For the text-containing cell, return its midpoint in [x, y] coordinate format. 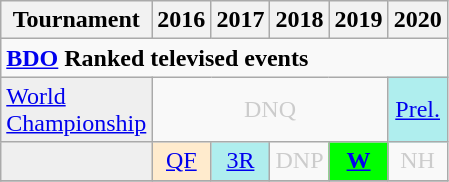
Prel. [418, 110]
W [358, 161]
QF [182, 161]
Tournament [76, 20]
DNQ [270, 110]
NH [418, 161]
2020 [418, 20]
2019 [358, 20]
3R [240, 161]
2016 [182, 20]
DNP [300, 161]
2017 [240, 20]
2018 [300, 20]
BDO Ranked televised events [224, 58]
World Championship [76, 110]
